Scan for the cell matching the given text and deliver its [X, Y] coordinate at center. 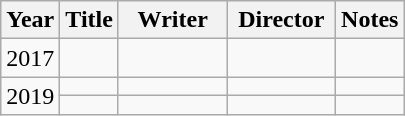
2017 [30, 58]
Writer [172, 20]
Director [282, 20]
Year [30, 20]
Title [90, 20]
2019 [30, 96]
Notes [370, 20]
